Pinpoint the cell where the given text exists, returning its [x, y] midpoint coordinate. 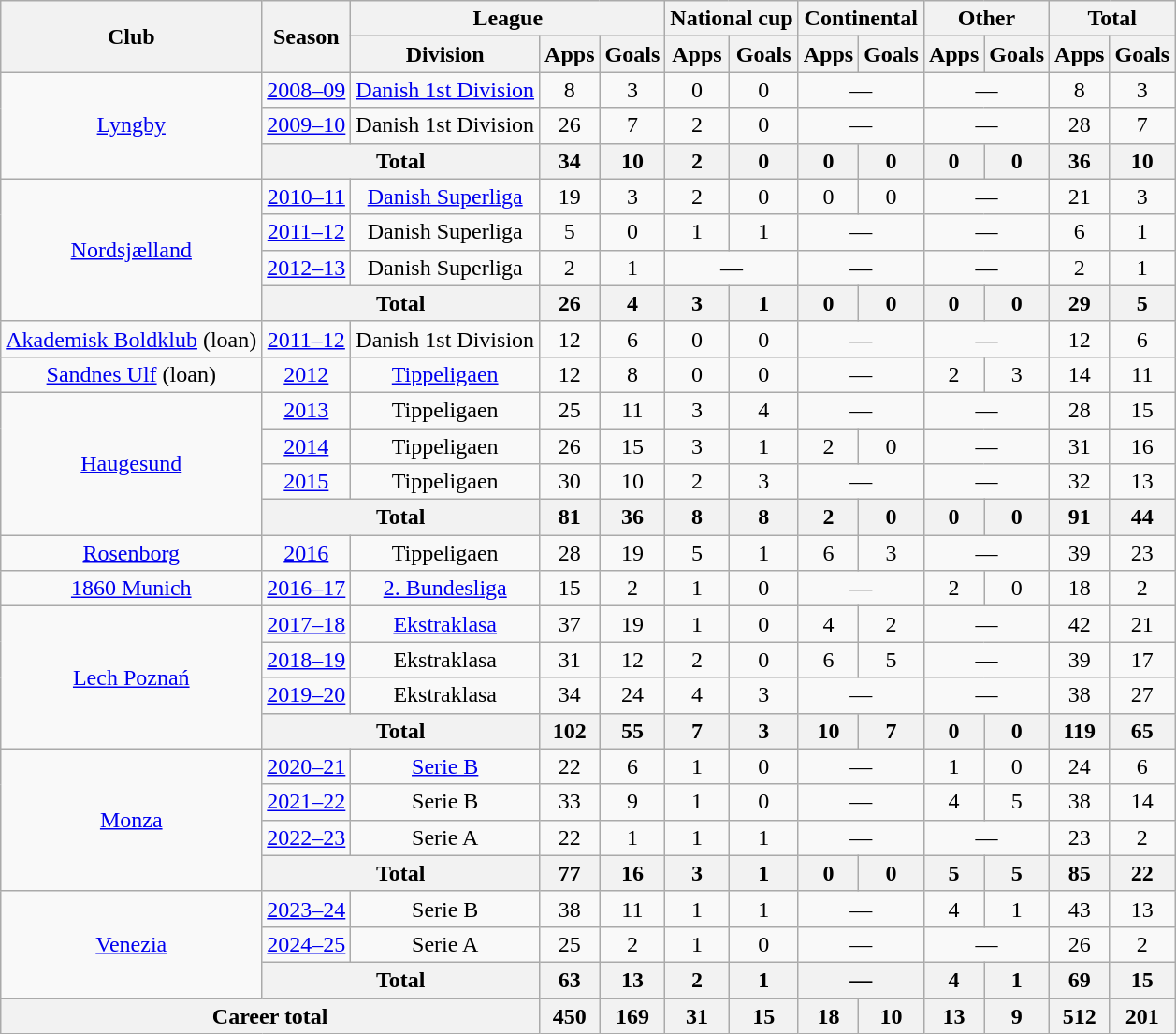
Nordsjælland [131, 250]
2015 [307, 482]
National cup [732, 19]
27 [1142, 695]
33 [570, 802]
2019–20 [307, 695]
Rosenborg [131, 553]
2016 [307, 553]
119 [1080, 731]
2022–23 [307, 837]
2009–10 [307, 125]
2012–13 [307, 268]
42 [1080, 624]
32 [1080, 482]
44 [1142, 517]
Haugesund [131, 463]
17 [1142, 660]
1860 Munich [131, 589]
2010–11 [307, 197]
Season [307, 36]
Akademisk Boldklub (loan) [131, 339]
201 [1142, 1015]
2008–09 [307, 90]
2013 [307, 410]
37 [570, 624]
450 [570, 1015]
2012 [307, 374]
29 [1080, 303]
2023–24 [307, 909]
2021–22 [307, 802]
63 [570, 980]
2024–25 [307, 944]
Other [986, 19]
Continental [861, 19]
League [508, 19]
Sandnes Ulf (loan) [131, 374]
2014 [307, 446]
55 [632, 731]
85 [1080, 873]
65 [1142, 731]
91 [1080, 517]
Lyngby [131, 125]
81 [570, 517]
30 [570, 482]
Lech Poznań [131, 677]
2018–19 [307, 660]
2. Bundesliga [445, 589]
169 [632, 1015]
69 [1080, 980]
2020–21 [307, 766]
Division [445, 54]
77 [570, 873]
43 [1080, 909]
102 [570, 731]
Club [131, 36]
Venezia [131, 944]
512 [1080, 1015]
2016–17 [307, 589]
2017–18 [307, 624]
Monza [131, 820]
Career total [270, 1015]
